Return the [X, Y] coordinate for the center point of the cell that contains the specified text.  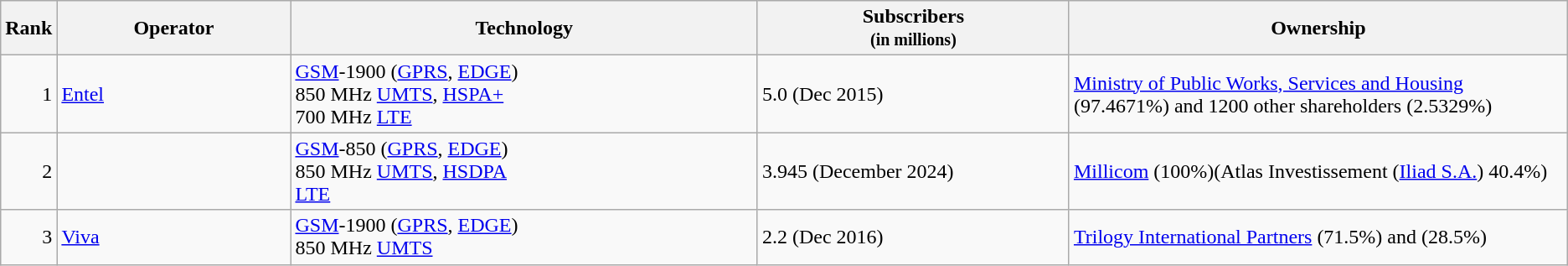
GSM-1900 (GPRS, EDGE)850 MHz UMTS [524, 237]
3 [28, 237]
Viva [174, 237]
Operator [174, 29]
Technology [524, 29]
2.2 (Dec 2016) [913, 237]
Trilogy International Partners (71.5%) and (28.5%) [1318, 237]
5.0 (Dec 2015) [913, 94]
GSM-1900 (GPRS, EDGE)850 MHz UMTS, HSPA+ 700 MHz LTE [524, 94]
Millicom (100%)(Atlas Investissement (Iliad S.A.) 40.4%) [1318, 171]
GSM-850 (GPRS, EDGE)850 MHz UMTS, HSDPALTE [524, 171]
Ministry of Public Works, Services and Housing (97.4671%) and 1200 other shareholders (2.5329%) [1318, 94]
Subscribers(in millions) [913, 29]
Ownership [1318, 29]
2 [28, 171]
Rank [28, 29]
1 [28, 94]
Entel [174, 94]
3.945 (December 2024) [913, 171]
